Locate the cell with the specified text and output its (x, y) center coordinate. 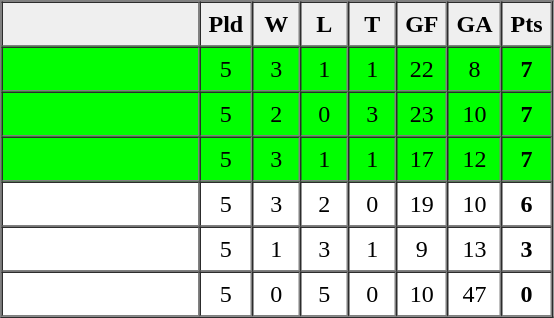
23 (422, 114)
6 (527, 204)
47 (475, 294)
Pts (527, 24)
17 (422, 158)
GA (475, 24)
19 (422, 204)
9 (422, 248)
GF (422, 24)
T (372, 24)
22 (422, 68)
W (276, 24)
12 (475, 158)
L (324, 24)
13 (475, 248)
Pld (226, 24)
8 (475, 68)
